Return the [x, y] coordinate for the center point of the cell that contains the specified text.  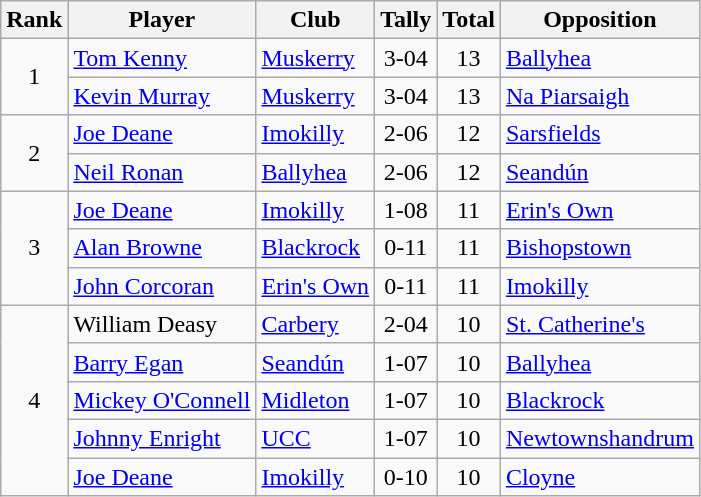
3 [34, 248]
St. Catherine's [600, 324]
Player [162, 20]
Barry Egan [162, 362]
Tally [406, 20]
Neil Ronan [162, 172]
Cloyne [600, 477]
Na Piarsaigh [600, 96]
Midleton [316, 400]
Johnny Enright [162, 438]
2 [34, 153]
Carbery [316, 324]
Kevin Murray [162, 96]
John Corcoran [162, 286]
Sarsfields [600, 134]
Tom Kenny [162, 58]
Mickey O'Connell [162, 400]
1-08 [406, 210]
Total [469, 20]
Opposition [600, 20]
2-04 [406, 324]
1 [34, 77]
William Deasy [162, 324]
UCC [316, 438]
Club [316, 20]
4 [34, 400]
Bishopstown [600, 248]
Alan Browne [162, 248]
Newtownshandrum [600, 438]
0-10 [406, 477]
Rank [34, 20]
